Extract the [x, y] coordinate from the center of the cell holding the provided text.  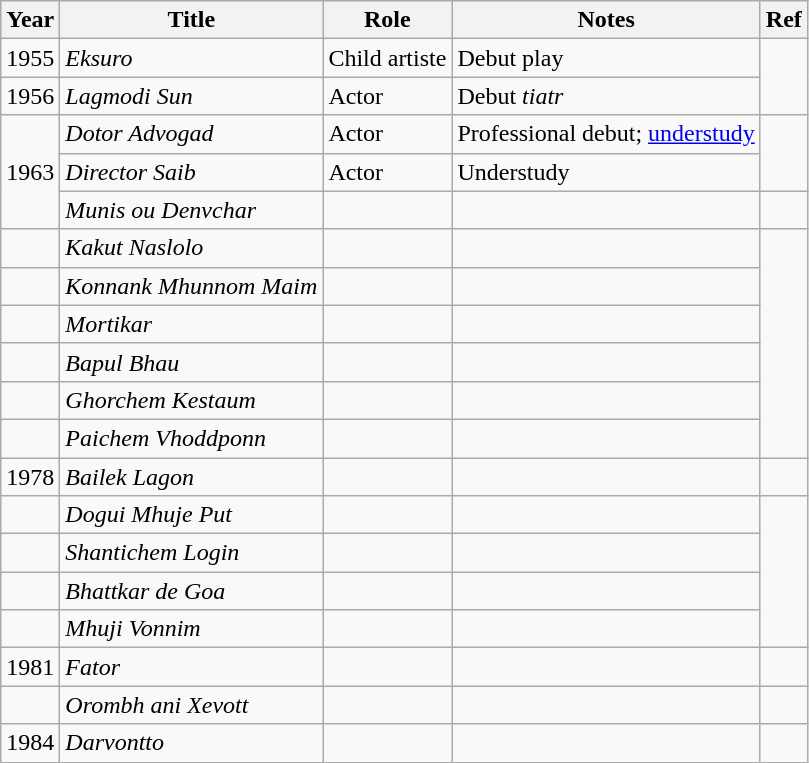
Bapul Bhau [192, 362]
Title [192, 20]
1956 [30, 96]
Mortikar [192, 324]
Paichem Vhoddponn [192, 438]
Lagmodi Sun [192, 96]
Notes [606, 20]
Munis ou Denvchar [192, 210]
Konnank Mhunnom Maim [192, 286]
Dotor Advogad [192, 134]
Child artiste [388, 58]
Director Saib [192, 172]
Bailek Lagon [192, 477]
1984 [30, 743]
Darvontto [192, 743]
Debut play [606, 58]
Bhattkar de Goa [192, 591]
Ghorchem Kestaum [192, 400]
Eksuro [192, 58]
Ref [784, 20]
Orombh ani Xevott [192, 705]
1963 [30, 172]
Shantichem Login [192, 553]
1981 [30, 667]
1955 [30, 58]
Fator [192, 667]
1978 [30, 477]
Role [388, 20]
Debut tiatr [606, 96]
Mhuji Vonnim [192, 629]
Dogui Mhuje Put [192, 515]
Professional debut; understudy [606, 134]
Understudy [606, 172]
Kakut Naslolo [192, 248]
Year [30, 20]
